Find where the given text appears and provide that cell's center as (X, Y) coordinate. 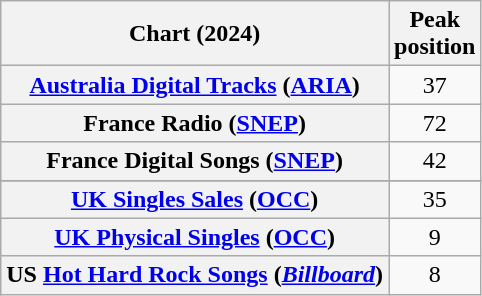
Australia Digital Tracks (ARIA) (195, 85)
8 (435, 275)
35 (435, 199)
42 (435, 161)
Chart (2024) (195, 34)
US Hot Hard Rock Songs (Billboard) (195, 275)
UK Singles Sales (OCC) (195, 199)
France Radio (SNEP) (195, 123)
France Digital Songs (SNEP) (195, 161)
37 (435, 85)
72 (435, 123)
9 (435, 237)
Peakposition (435, 34)
UK Physical Singles (OCC) (195, 237)
